Extract the [X, Y] coordinate from the center of the cell holding the provided text.  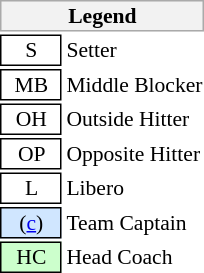
(c) [32, 223]
Outside Hitter [134, 120]
Libero [134, 188]
Opposite Hitter [134, 154]
S [32, 50]
Setter [134, 50]
Middle Blocker [134, 85]
OH [32, 120]
MB [32, 85]
Legend [102, 16]
OP [32, 154]
L [32, 188]
Team Captain [134, 223]
